From the cell containing the given text, extract its center point as [x, y] coordinate. 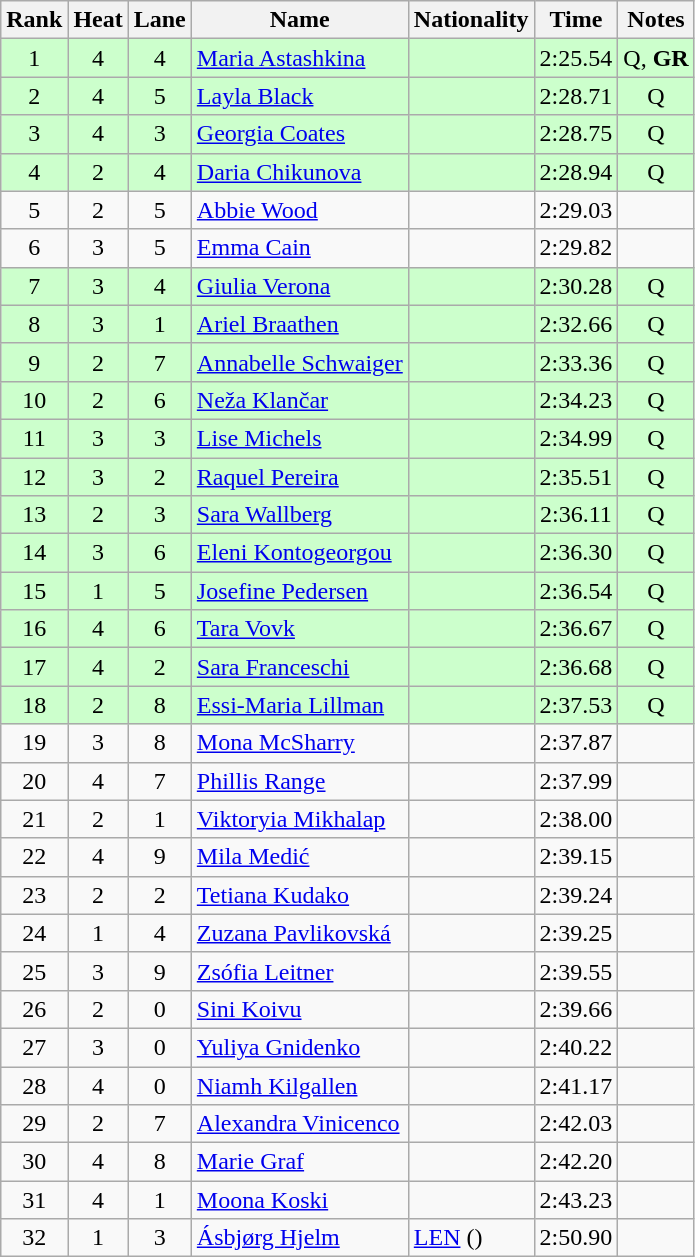
Lane [160, 20]
2:29.82 [576, 248]
2:43.23 [576, 1200]
2:36.67 [576, 629]
15 [34, 591]
2:36.11 [576, 515]
Layla Black [300, 96]
2:34.23 [576, 400]
22 [34, 857]
Essi-Maria Lillman [300, 705]
Neža Klančar [300, 400]
2:29.03 [576, 210]
2:39.25 [576, 933]
Sara Wallberg [300, 515]
2:25.54 [576, 58]
Giulia Verona [300, 286]
2:37.53 [576, 705]
Zsófia Leitner [300, 971]
Notes [656, 20]
2:36.54 [576, 591]
18 [34, 705]
21 [34, 819]
2:39.55 [576, 971]
14 [34, 553]
Sini Koivu [300, 1009]
2:39.15 [576, 857]
Georgia Coates [300, 134]
Marie Graf [300, 1162]
27 [34, 1047]
13 [34, 515]
Time [576, 20]
2:36.68 [576, 667]
Phillis Range [300, 781]
Raquel Pereira [300, 477]
Emma Cain [300, 248]
Mona McSharry [300, 743]
10 [34, 400]
Lise Michels [300, 438]
Daria Chikunova [300, 172]
Abbie Wood [300, 210]
16 [34, 629]
17 [34, 667]
2:37.99 [576, 781]
2:32.66 [576, 324]
Niamh Kilgallen [300, 1085]
2:28.94 [576, 172]
Sara Franceschi [300, 667]
19 [34, 743]
31 [34, 1200]
11 [34, 438]
32 [34, 1238]
2:36.30 [576, 553]
2:42.20 [576, 1162]
2:30.28 [576, 286]
2:41.17 [576, 1085]
2:50.90 [576, 1238]
2:42.03 [576, 1124]
Ásbjørg Hjelm [300, 1238]
Annabelle Schwaiger [300, 362]
Q, GR [656, 58]
Moona Koski [300, 1200]
Nationality [471, 20]
Josefine Pedersen [300, 591]
2:33.36 [576, 362]
12 [34, 477]
Alexandra Vinicenco [300, 1124]
Ariel Braathen [300, 324]
2:35.51 [576, 477]
LEN () [471, 1238]
Eleni Kontogeorgou [300, 553]
23 [34, 895]
Heat [98, 20]
2:38.00 [576, 819]
Yuliya Gnidenko [300, 1047]
Mila Medić [300, 857]
20 [34, 781]
25 [34, 971]
2:37.87 [576, 743]
Viktoryia Mikhalap [300, 819]
2:34.99 [576, 438]
Zuzana Pavlikovská [300, 933]
2:28.71 [576, 96]
Tara Vovk [300, 629]
28 [34, 1085]
Name [300, 20]
Tetiana Kudako [300, 895]
Maria Astashkina [300, 58]
2:28.75 [576, 134]
2:39.24 [576, 895]
30 [34, 1162]
24 [34, 933]
29 [34, 1124]
26 [34, 1009]
Rank [34, 20]
2:39.66 [576, 1009]
2:40.22 [576, 1047]
